Capture the cell that displays the provided text and extract its (x, y) central coordinate. 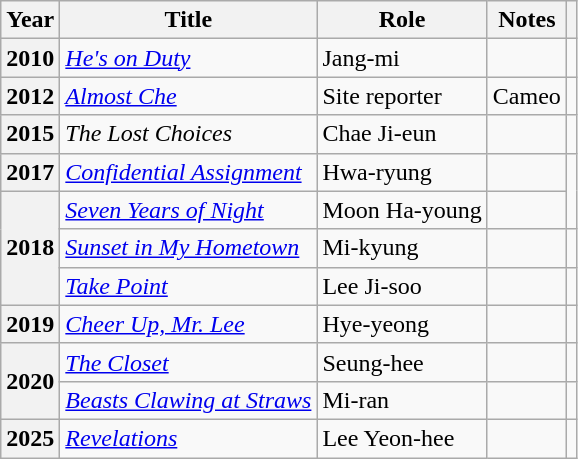
2015 (30, 134)
2019 (30, 324)
Mi-kyung (402, 248)
2012 (30, 96)
2018 (30, 248)
The Lost Choices (188, 134)
Seung-hee (402, 362)
The Closet (188, 362)
2020 (30, 381)
2025 (30, 438)
Title (188, 20)
Notes (526, 20)
Year (30, 20)
Seven Years of Night (188, 210)
Sunset in My Hometown (188, 248)
Cameo (526, 96)
2010 (30, 58)
Beasts Clawing at Straws (188, 400)
Moon Ha-young (402, 210)
2017 (30, 172)
He's on Duty (188, 58)
Lee Yeon-hee (402, 438)
Site reporter (402, 96)
Hye-yeong (402, 324)
Role (402, 20)
Jang-mi (402, 58)
Almost Che (188, 96)
Cheer Up, Mr. Lee (188, 324)
Mi-ran (402, 400)
Lee Ji-soo (402, 286)
Chae Ji-eun (402, 134)
Hwa-ryung (402, 172)
Revelations (188, 438)
Confidential Assignment (188, 172)
Take Point (188, 286)
